Output the (x, y) coordinate of the center of the cell containing the given text.  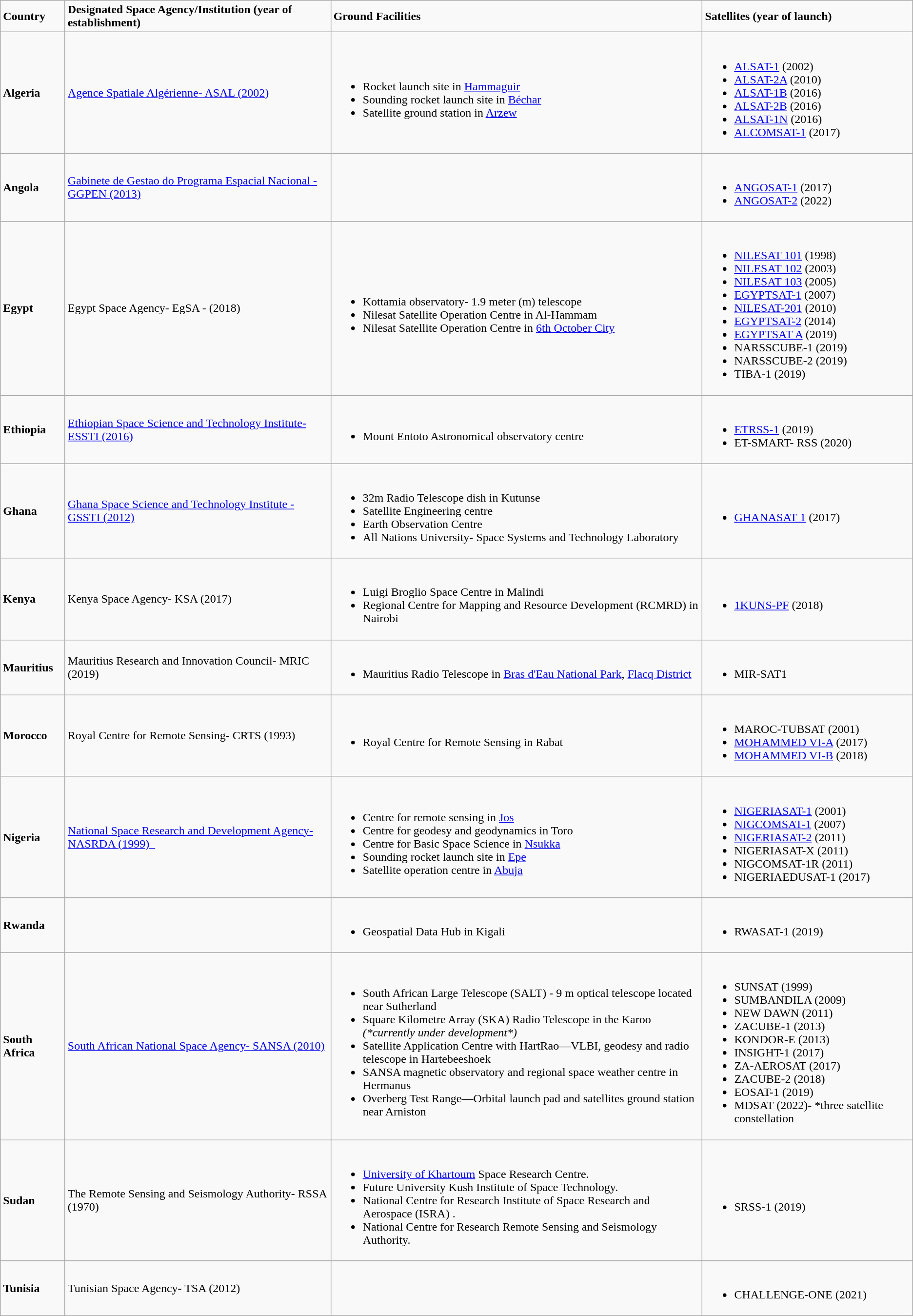
Ethiopian Space Science and Technology Institute- ESSTI (2016) (198, 429)
Nigeria (33, 837)
South African National Space Agency- SANSA (2010) (198, 1046)
Designated Space Agency/Institution (year of establishment) (198, 17)
Mauritius Research and Innovation Council- MRIC (2019) (198, 668)
Egypt Space Agency- EgSA - (2018) (198, 308)
Gabinete de Gestao do Programa Espacial Nacional - GGPEN (2013) (198, 187)
MIR-SAT1 (808, 668)
Royal Centre for Remote Sensing- CRTS (1993) (198, 736)
Angola (33, 187)
Royal Centre for Remote Sensing in Rabat (516, 736)
The Remote Sensing and Seismology Authority- RSSA (1970) (198, 1200)
Ghana (33, 511)
Tunisia (33, 1288)
Ghana Space Science and Technology Institute - GSSTI (2012) (198, 511)
RWASAT-1 (2019) (808, 925)
GHANASAT 1 (2017) (808, 511)
SRSS-1 (2019) (808, 1200)
Morocco (33, 736)
Kenya (33, 599)
Sudan (33, 1200)
Luigi Broglio Space Centre in MalindiRegional Centre for Mapping and Resource Development (RCMRD) in Nairobi (516, 599)
Satellites (year of launch) (808, 17)
1KUNS-PF (2018) (808, 599)
Country (33, 17)
NIGERIASAT-1 (2001)NIGCOMSAT-1 (2007)NIGERIASAT-2 (2011)NIGERIASAT-X (2011)NIGCOMSAT-1R (2011)NIGERIAEDUSAT-1 (2017) (808, 837)
Kenya Space Agency- KSA (2017) (198, 599)
Tunisian Space Agency- TSA (2012) (198, 1288)
Ground Facilities (516, 17)
ETRSS-1 (2019)ET-SMART- RSS (2020) (808, 429)
Mount Entoto Astronomical observatory centre (516, 429)
Rwanda (33, 925)
Algeria (33, 93)
Agence Spatiale Algérienne- ASAL (2002) (198, 93)
CHALLENGE-ONE (2021) (808, 1288)
Rocket launch site in HammaguirSounding rocket launch site in BécharSatellite ground station in Arzew (516, 93)
MAROC-TUBSAT (2001)MOHAMMED VI-A (2017)MOHAMMED VI-B (2018) (808, 736)
ANGOSAT-1 (2017)ANGOSAT-2 (2022) (808, 187)
ALSAT-1 (2002)ALSAT-2A (2010)ALSAT-1B (2016)ALSAT-2B (2016)ALSAT-1N (2016)ALCOMSAT-1 (2017) (808, 93)
Egypt (33, 308)
Ethiopia (33, 429)
Geospatial Data Hub in Kigali (516, 925)
Mauritius Radio Telescope in Bras d'Eau National Park, Flacq District (516, 668)
South Africa (33, 1046)
National Space Research and Development Agency- NASRDA (1999) (198, 837)
Kottamia observatory- 1.9 meter (m) telescopeNilesat Satellite Operation Centre in Al-HammamNilesat Satellite Operation Centre in 6th October City (516, 308)
Mauritius (33, 668)
